Extract the (X, Y) coordinate from the center of the cell holding the provided text.  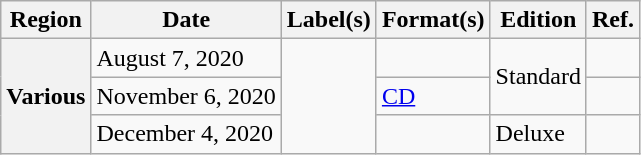
Standard (538, 77)
Various (46, 96)
Ref. (612, 20)
November 6, 2020 (186, 96)
CD (433, 96)
Date (186, 20)
Label(s) (328, 20)
August 7, 2020 (186, 58)
Region (46, 20)
Format(s) (433, 20)
Edition (538, 20)
December 4, 2020 (186, 134)
Deluxe (538, 134)
